Return (X, Y) of the center of cell containing provided text 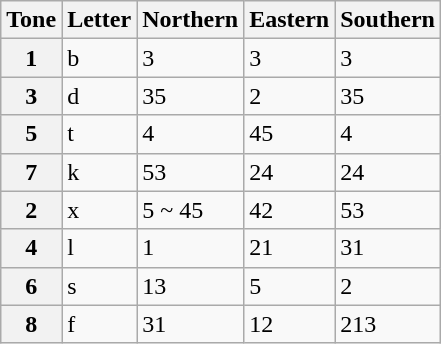
Tone (32, 20)
21 (290, 248)
Eastern (290, 20)
12 (290, 324)
6 (32, 286)
Southern (388, 20)
45 (290, 134)
8 (32, 324)
k (100, 172)
7 (32, 172)
t (100, 134)
42 (290, 210)
213 (388, 324)
d (100, 96)
s (100, 286)
Letter (100, 20)
l (100, 248)
x (100, 210)
5 ~ 45 (190, 210)
b (100, 58)
13 (190, 286)
f (100, 324)
Northern (190, 20)
